For the text-containing cell, return its midpoint in [X, Y] coordinate format. 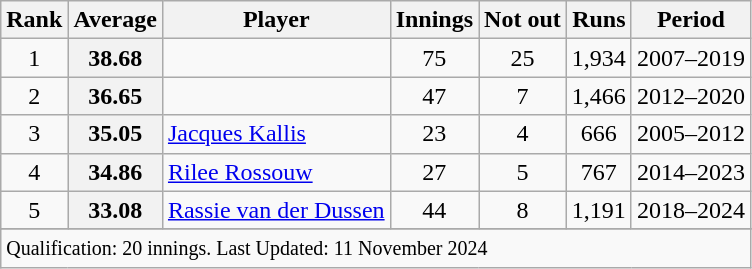
2012–2020 [690, 96]
Rank [34, 20]
1,466 [598, 96]
1 [34, 58]
2007–2019 [690, 58]
Rassie van der Dussen [276, 210]
Jacques Kallis [276, 134]
47 [434, 96]
8 [523, 210]
Not out [523, 20]
Average [116, 20]
44 [434, 210]
34.86 [116, 172]
38.68 [116, 58]
Rilee Rossouw [276, 172]
7 [523, 96]
767 [598, 172]
Innings [434, 20]
Qualification: 20 innings. Last Updated: 11 November 2024 [376, 248]
2014–2023 [690, 172]
2 [34, 96]
2005–2012 [690, 134]
Runs [598, 20]
666 [598, 134]
23 [434, 134]
33.08 [116, 210]
27 [434, 172]
25 [523, 58]
36.65 [116, 96]
75 [434, 58]
Period [690, 20]
1,191 [598, 210]
1,934 [598, 58]
Player [276, 20]
3 [34, 134]
35.05 [116, 134]
2018–2024 [690, 210]
